Scan for the cell matching the given text and deliver its (x, y) coordinate at center. 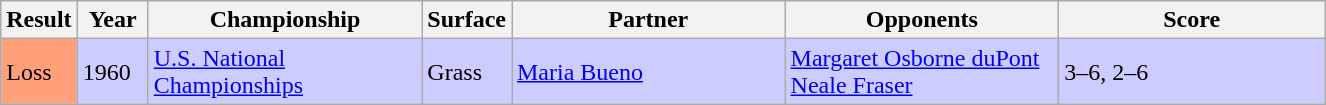
3–6, 2–6 (1192, 72)
Margaret Osborne duPont Neale Fraser (922, 72)
Loss (39, 72)
Score (1192, 20)
Maria Bueno (649, 72)
Result (39, 20)
Grass (467, 72)
Championship (285, 20)
1960 (112, 72)
U.S. National Championships (285, 72)
Opponents (922, 20)
Year (112, 20)
Partner (649, 20)
Surface (467, 20)
